Return [X, Y] of the center of cell containing provided text 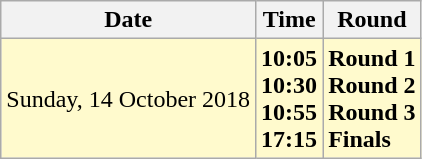
Round 1Round 2Round 3Finals [372, 98]
Time [290, 20]
10:0510:3010:5517:15 [290, 98]
Round [372, 20]
Date [128, 20]
Sunday, 14 October 2018 [128, 98]
